Capture the cell that displays the provided text and extract its [X, Y] central coordinate. 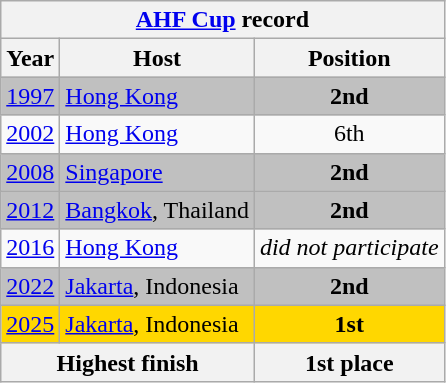
2016 [30, 248]
did not participate [349, 248]
2008 [30, 172]
2025 [30, 324]
2012 [30, 210]
AHF Cup record [222, 20]
Year [30, 58]
Singapore [158, 172]
6th [349, 134]
2022 [30, 286]
Bangkok, Thailand [158, 210]
1st [349, 324]
2002 [30, 134]
Host [158, 58]
1st place [349, 362]
Highest finish [128, 362]
Position [349, 58]
1997 [30, 96]
